Capture the cell that displays the provided text and extract its [x, y] central coordinate. 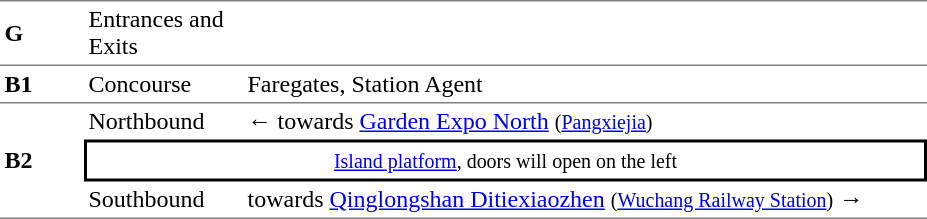
Entrances and Exits [164, 32]
Faregates, Station Agent [585, 84]
G [42, 32]
← towards Garden Expo North (Pangxiejia) [585, 122]
Island platform, doors will open on the left [506, 161]
B1 [42, 84]
Northbound [164, 122]
Concourse [164, 84]
